Detect which cell encompasses the target text, then output its (X, Y) center coordinate. 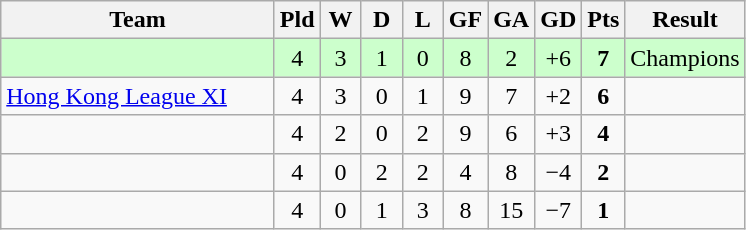
W (340, 20)
15 (512, 210)
+3 (558, 134)
Team (138, 20)
Pld (297, 20)
+6 (558, 58)
−4 (558, 172)
GF (465, 20)
−7 (558, 210)
Pts (604, 20)
GA (512, 20)
Result (685, 20)
L (422, 20)
D (382, 20)
GD (558, 20)
Champions (685, 58)
Hong Kong League XI (138, 96)
+2 (558, 96)
